From the cell containing the given text, extract its center point as [X, Y] coordinate. 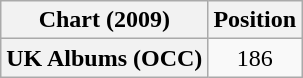
Chart (2009) [104, 20]
UK Albums (OCC) [104, 58]
186 [255, 58]
Position [255, 20]
